From the cell containing the given text, extract its center point as [X, Y] coordinate. 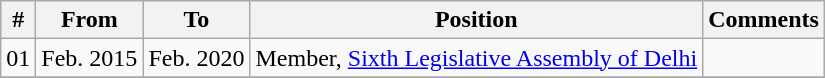
01 [18, 58]
Position [476, 20]
From [90, 20]
Feb. 2020 [196, 58]
Comments [764, 20]
Feb. 2015 [90, 58]
# [18, 20]
Member, Sixth Legislative Assembly of Delhi [476, 58]
To [196, 20]
